Find where the given text appears and provide that cell's center as [x, y] coordinate. 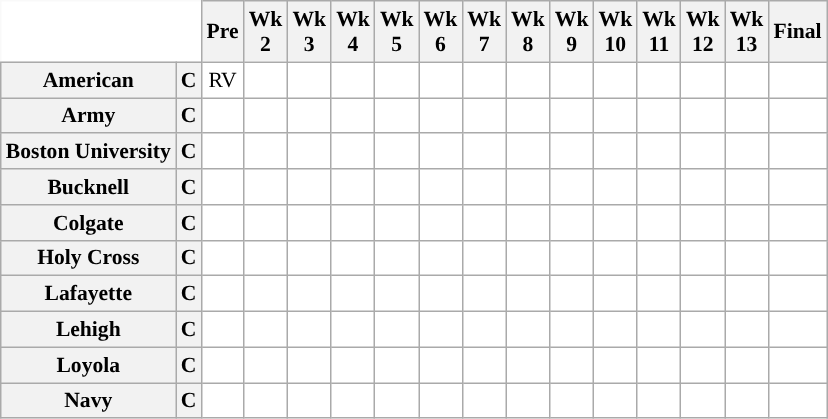
RV [223, 80]
Wk8 [528, 32]
Loyola [88, 365]
Navy [88, 401]
Lafayette [88, 294]
Wk3 [309, 32]
Wk13 [747, 32]
Wk9 [572, 32]
Wk12 [703, 32]
Final [797, 32]
Wk6 [441, 32]
Army [88, 116]
Boston University [88, 152]
Wk5 [397, 32]
Colgate [88, 223]
Wk10 [615, 32]
Wk7 [484, 32]
Wk11 [659, 32]
Pre [223, 32]
Bucknell [88, 187]
Holy Cross [88, 258]
Wk4 [353, 32]
American [88, 80]
Wk2 [266, 32]
Lehigh [88, 330]
